Detect which cell encompasses the target text, then output its [x, y] center coordinate. 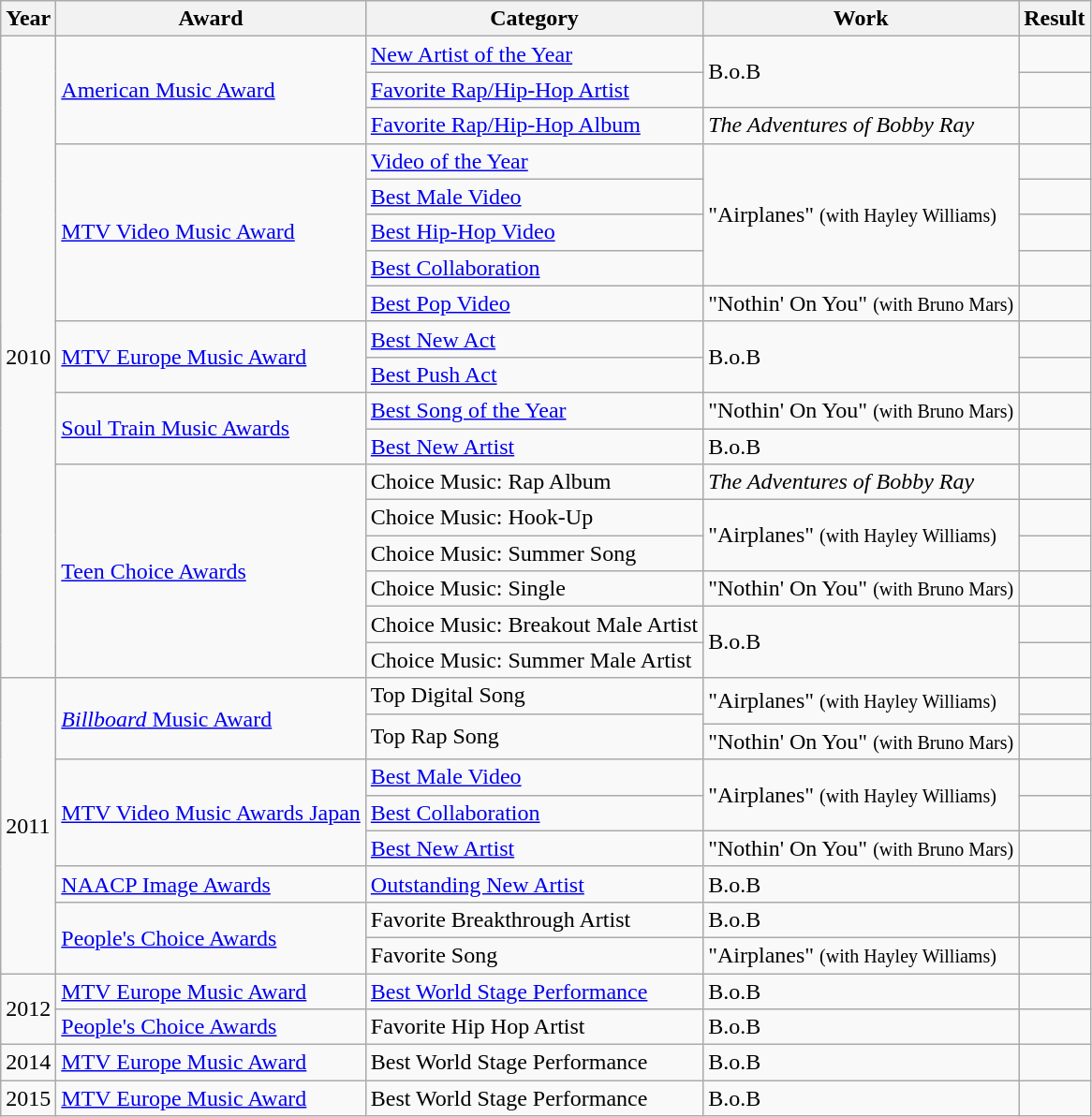
Video of the Year [534, 161]
2015 [28, 1098]
2011 [28, 826]
Teen Choice Awards [212, 571]
Favorite Song [534, 955]
American Music Award [212, 90]
Favorite Hip Hop Artist [534, 1027]
Favorite Breakthrough Artist [534, 919]
Favorite Rap/Hip-Hop Artist [534, 90]
MTV Video Music Award [212, 232]
Choice Music: Single [534, 589]
Result [1055, 19]
Work [862, 19]
Year [28, 19]
2010 [28, 358]
Choice Music: Breakout Male Artist [534, 625]
Award [212, 19]
Top Digital Song [534, 696]
Category [534, 19]
Billboard Music Award [212, 719]
Best Push Act [534, 375]
Choice Music: Hook-Up [534, 518]
Best Pop Video [534, 303]
Outstanding New Artist [534, 884]
Best New Act [534, 339]
NAACP Image Awards [212, 884]
MTV Video Music Awards Japan [212, 813]
Choice Music: Rap Album [534, 482]
Choice Music: Summer Male Artist [534, 660]
Favorite Rap/Hip-Hop Album [534, 125]
New Artist of the Year [534, 54]
Soul Train Music Awards [212, 428]
2012 [28, 1009]
Best Song of the Year [534, 410]
Choice Music: Summer Song [534, 553]
Best Hip-Hop Video [534, 232]
Top Rap Song [534, 736]
2014 [28, 1063]
